Detect which cell encompasses the target text, then output its (X, Y) center coordinate. 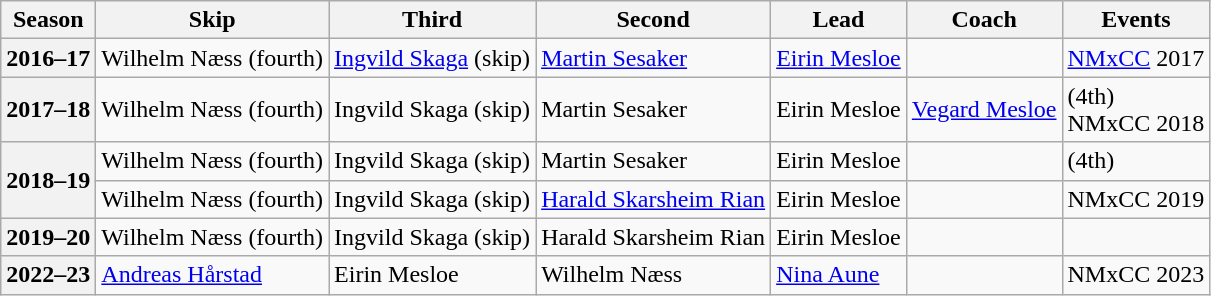
Lead (839, 20)
Wilhelm Næss (654, 275)
2018–19 (48, 180)
2022–23 (48, 275)
Skip (212, 20)
Vegard Mesloe (984, 110)
2016–17 (48, 58)
Andreas Hårstad (212, 275)
NMxCC 2023 (1136, 275)
(4th)NMxCC 2018 (1136, 110)
Coach (984, 20)
Season (48, 20)
Third (432, 20)
NMxCC 2019 (1136, 199)
2017–18 (48, 110)
(4th) (1136, 161)
Second (654, 20)
Events (1136, 20)
NMxCC 2017 (1136, 58)
Nina Aune (839, 275)
2019–20 (48, 237)
